Return the [x, y] coordinate for the center point of the cell that contains the specified text.  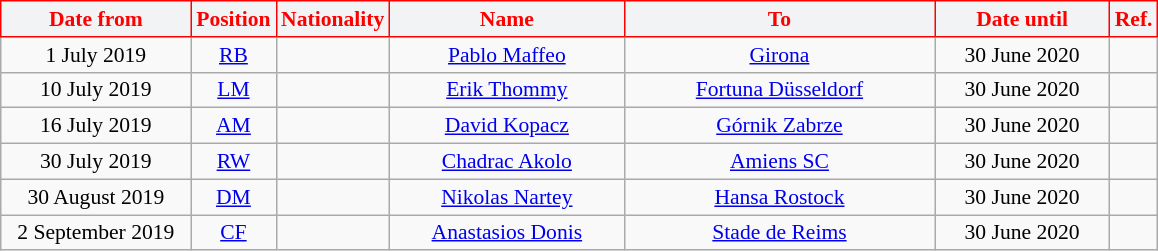
Nikolas Nartey [506, 197]
RB [234, 55]
RW [234, 162]
Stade de Reims [779, 233]
Date until [1022, 19]
Pablo Maffeo [506, 55]
Date from [96, 19]
10 July 2019 [96, 90]
Fortuna Düsseldorf [779, 90]
DM [234, 197]
Ref. [1134, 19]
1 July 2019 [96, 55]
Hansa Rostock [779, 197]
Chadrac Akolo [506, 162]
Name [506, 19]
2 September 2019 [96, 233]
LM [234, 90]
David Kopacz [506, 126]
Amiens SC [779, 162]
16 July 2019 [96, 126]
30 August 2019 [96, 197]
AM [234, 126]
Nationality [332, 19]
Anastasios Donis [506, 233]
30 July 2019 [96, 162]
Girona [779, 55]
CF [234, 233]
Position [234, 19]
To [779, 19]
Erik Thommy [506, 90]
Górnik Zabrze [779, 126]
